Search for the cell housing the specified text and yield its (X, Y) center coordinate. 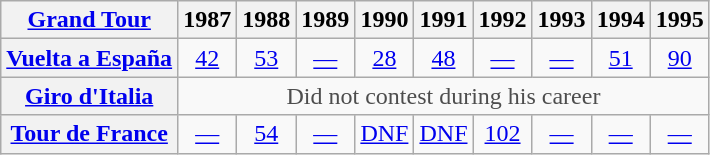
51 (620, 58)
Did not contest during his career (444, 96)
Grand Tour (90, 20)
1991 (444, 20)
Vuelta a España (90, 58)
1992 (502, 20)
1990 (384, 20)
1987 (208, 20)
1993 (562, 20)
53 (266, 58)
1994 (620, 20)
Tour de France (90, 134)
1995 (680, 20)
1989 (326, 20)
28 (384, 58)
90 (680, 58)
48 (444, 58)
42 (208, 58)
1988 (266, 20)
54 (266, 134)
Giro d'Italia (90, 96)
102 (502, 134)
